Search for the cell housing the specified text and yield its [X, Y] center coordinate. 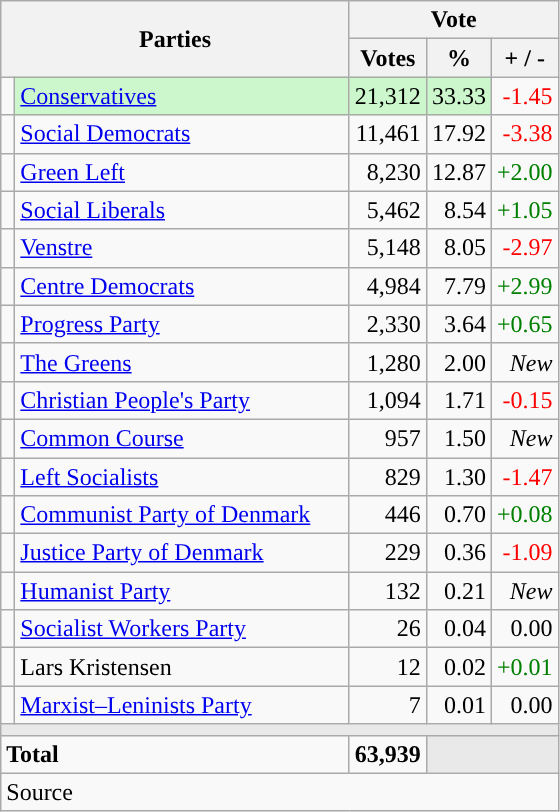
Common Course [182, 438]
Communist Party of Denmark [182, 515]
Vote [454, 20]
-2.97 [524, 248]
21,312 [388, 96]
Left Socialists [182, 477]
5,462 [388, 210]
-1.45 [524, 96]
-0.15 [524, 400]
63,939 [388, 754]
0.70 [458, 515]
Humanist Party [182, 591]
Conservatives [182, 96]
Centre Democrats [182, 286]
2,330 [388, 324]
5,148 [388, 248]
+0.65 [524, 324]
+2.99 [524, 286]
-3.38 [524, 134]
Votes [388, 58]
446 [388, 515]
0.01 [458, 705]
1.50 [458, 438]
Lars Kristensen [182, 667]
+2.00 [524, 172]
Venstre [182, 248]
0.02 [458, 667]
% [458, 58]
26 [388, 629]
229 [388, 553]
7.79 [458, 286]
8.54 [458, 210]
1,280 [388, 362]
1.30 [458, 477]
8,230 [388, 172]
-1.09 [524, 553]
The Greens [182, 362]
Social Democrats [182, 134]
Socialist Workers Party [182, 629]
7 [388, 705]
Parties [176, 39]
0.04 [458, 629]
12 [388, 667]
3.64 [458, 324]
33.33 [458, 96]
829 [388, 477]
0.36 [458, 553]
2.00 [458, 362]
17.92 [458, 134]
-1.47 [524, 477]
+1.05 [524, 210]
12.87 [458, 172]
8.05 [458, 248]
1,094 [388, 400]
Source [280, 792]
4,984 [388, 286]
+0.08 [524, 515]
Total [176, 754]
Christian People's Party [182, 400]
0.21 [458, 591]
Justice Party of Denmark [182, 553]
132 [388, 591]
957 [388, 438]
+0.01 [524, 667]
Green Left [182, 172]
Progress Party [182, 324]
+ / - [524, 58]
11,461 [388, 134]
Social Liberals [182, 210]
1.71 [458, 400]
Marxist–Leninists Party [182, 705]
